Provide the [x, y] coordinate of the cell's center where the given text is located.  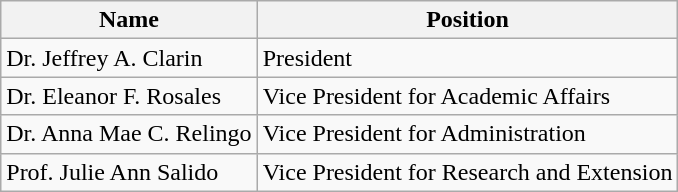
Vice President for Administration [468, 134]
Dr. Eleanor F. Rosales [129, 96]
Prof. Julie Ann Salido [129, 172]
Dr. Jeffrey A. Clarin [129, 58]
Vice President for Research and Extension [468, 172]
Dr. Anna Mae C. Relingo [129, 134]
Position [468, 20]
Name [129, 20]
President [468, 58]
Vice President for Academic Affairs [468, 96]
